Extract the (x, y) coordinate from the center of the cell holding the provided text.  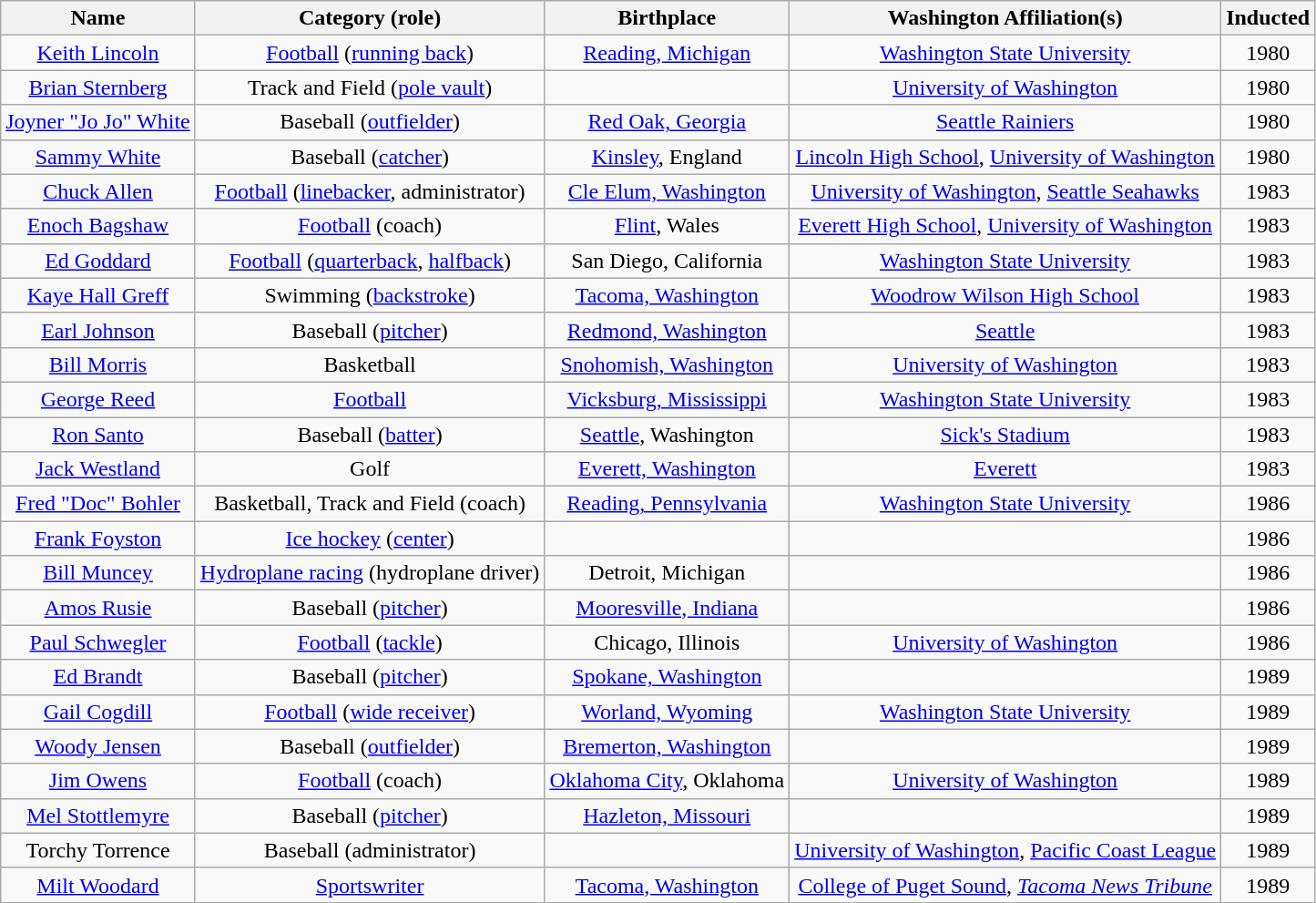
Mooresville, Indiana (667, 608)
Earl Johnson (98, 330)
College of Puget Sound, Tacoma News Tribune (1005, 885)
Kinsley, England (667, 157)
Redmond, Washington (667, 330)
Seattle Rainiers (1005, 122)
Frank Foyston (98, 539)
Keith Lincoln (98, 53)
Red Oak, Georgia (667, 122)
Ron Santo (98, 435)
Ed Brandt (98, 677)
Amos Rusie (98, 608)
Washington Affiliation(s) (1005, 18)
San Diego, California (667, 261)
Golf (370, 469)
Hazleton, Missouri (667, 816)
Everett, Washington (667, 469)
Swimming (backstroke) (370, 295)
Hydroplane racing (hydroplane driver) (370, 573)
Track and Field (pole vault) (370, 87)
Football (370, 399)
Seattle, Washington (667, 435)
Reading, Pennsylvania (667, 504)
Jim Owens (98, 781)
Joyner "Jo Jo" White (98, 122)
Baseball (catcher) (370, 157)
Worland, Wyoming (667, 712)
Fred "Doc" Bohler (98, 504)
Woodrow Wilson High School (1005, 295)
Bill Morris (98, 364)
Jack Westland (98, 469)
University of Washington, Seattle Seahawks (1005, 191)
Flint, Wales (667, 226)
Brian Sternberg (98, 87)
Mel Stottlemyre (98, 816)
Football (wide receiver) (370, 712)
Ed Goddard (98, 261)
Detroit, Michigan (667, 573)
Birthplace (667, 18)
Reading, Michigan (667, 53)
Baseball (administrator) (370, 850)
Everett (1005, 469)
Football (linebacker, administrator) (370, 191)
Sportswriter (370, 885)
Paul Schwegler (98, 642)
Oklahoma City, Oklahoma (667, 781)
Category (role) (370, 18)
Sammy White (98, 157)
Bremerton, Washington (667, 746)
Chuck Allen (98, 191)
George Reed (98, 399)
Name (98, 18)
Gail Cogdill (98, 712)
Bill Muncey (98, 573)
Lincoln High School, University of Washington (1005, 157)
Seattle (1005, 330)
Football (running back) (370, 53)
Football (tackle) (370, 642)
Spokane, Washington (667, 677)
Milt Woodard (98, 885)
Woody Jensen (98, 746)
Basketball (370, 364)
Cle Elum, Washington (667, 191)
Football (quarterback, halfback) (370, 261)
Inducted (1268, 18)
Everett High School, University of Washington (1005, 226)
Chicago, Illinois (667, 642)
Snohomish, Washington (667, 364)
University of Washington, Pacific Coast League (1005, 850)
Kaye Hall Greff (98, 295)
Ice hockey (center) (370, 539)
Baseball (batter) (370, 435)
Sick's Stadium (1005, 435)
Enoch Bagshaw (98, 226)
Basketball, Track and Field (coach) (370, 504)
Torchy Torrence (98, 850)
Vicksburg, Mississippi (667, 399)
